From the cell containing the given text, extract its center point as [x, y] coordinate. 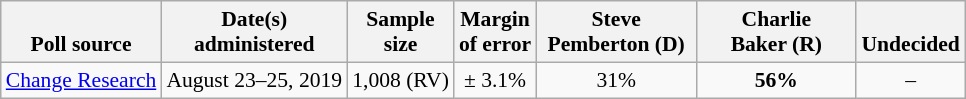
1,008 (RV) [400, 80]
StevePemberton (D) [616, 32]
Undecided [910, 32]
Date(s)administered [254, 32]
± 3.1% [495, 80]
Marginof error [495, 32]
– [910, 80]
Samplesize [400, 32]
CharlieBaker (R) [776, 32]
August 23–25, 2019 [254, 80]
31% [616, 80]
56% [776, 80]
Change Research [82, 80]
Poll source [82, 32]
